Return [X, Y] of the center of cell containing provided text 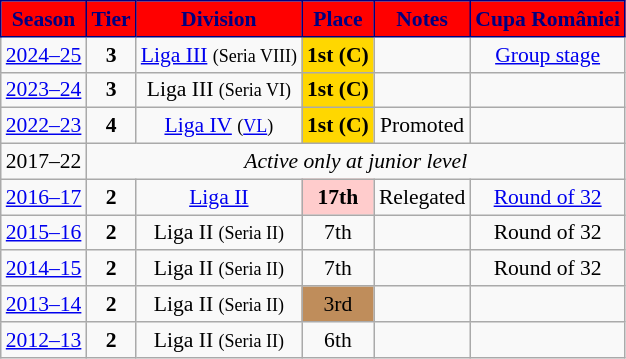
Tier [110, 19]
2012–13 [44, 340]
2022–23 [44, 126]
Notes [422, 19]
3rd [338, 304]
2014–15 [44, 269]
Division [219, 19]
Liga IV (VL) [219, 126]
Relegated [422, 197]
Cupa României [548, 19]
17th [338, 197]
2017–22 [44, 162]
Active only at junior level [356, 162]
Season [44, 19]
2023–24 [44, 90]
Liga III (Seria VIII) [219, 55]
Liga III (Seria VI) [219, 90]
4 [110, 126]
Liga II [219, 197]
6th [338, 340]
2016–17 [44, 197]
Group stage [548, 55]
Place [338, 19]
2024–25 [44, 55]
2015–16 [44, 233]
Promoted [422, 126]
2013–14 [44, 304]
